Output the (X, Y) coordinate of the center of the cell containing the given text.  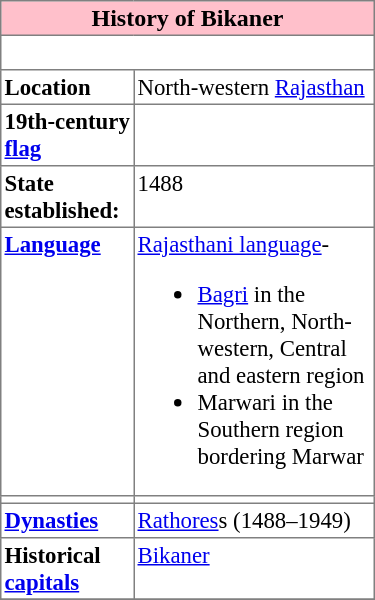
Bikaner (254, 569)
North-western Rajasthan (254, 87)
Location (68, 87)
Historical capitals (68, 569)
19th-century flag (68, 135)
History of Bikaner (188, 18)
Rathoress (1488–1949) (254, 521)
Language (68, 362)
Rajasthani language-Bagri in the Northern, North-western, Central and eastern regionMarwari in the Southern region bordering Marwar (254, 362)
1488 (254, 197)
State established: (68, 197)
Dynasties (68, 521)
